Locate the cell with the specified text and output its [x, y] center coordinate. 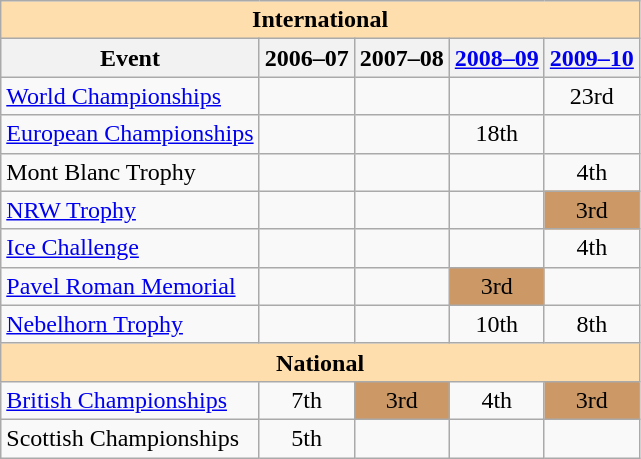
2008–09 [496, 58]
European Championships [130, 134]
5th [306, 438]
Event [130, 58]
Scottish Championships [130, 438]
7th [306, 400]
World Championships [130, 96]
Mont Blanc Trophy [130, 172]
2007–08 [402, 58]
Ice Challenge [130, 248]
International [320, 20]
2009–10 [592, 58]
NRW Trophy [130, 210]
10th [496, 324]
18th [496, 134]
British Championships [130, 400]
2006–07 [306, 58]
Nebelhorn Trophy [130, 324]
National [320, 362]
8th [592, 324]
23rd [592, 96]
Pavel Roman Memorial [130, 286]
